Scan for the cell matching the given text and deliver its [x, y] coordinate at center. 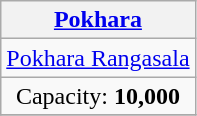
Pokhara Rangasala [98, 58]
Capacity: 10,000 [98, 96]
Pokhara [98, 20]
